Output the [X, Y] coordinate of the center of the cell containing the given text.  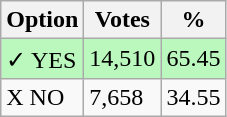
34.55 [194, 97]
Option [42, 20]
✓ YES [42, 59]
65.45 [194, 59]
% [194, 20]
Votes [122, 20]
14,510 [122, 59]
X NO [42, 97]
7,658 [122, 97]
